Search for the cell housing the specified text and yield its (X, Y) center coordinate. 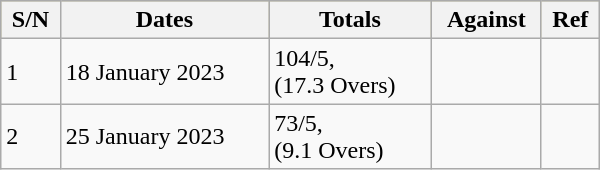
Against (486, 20)
1 (30, 72)
104/5,(17.3 Overs) (350, 72)
2 (30, 136)
25 January 2023 (164, 136)
73/5,(9.1 Overs) (350, 136)
Ref (570, 20)
Totals (350, 20)
S/N (30, 20)
18 January 2023 (164, 72)
Dates (164, 20)
